Locate the cell with the specified text and output its [X, Y] center coordinate. 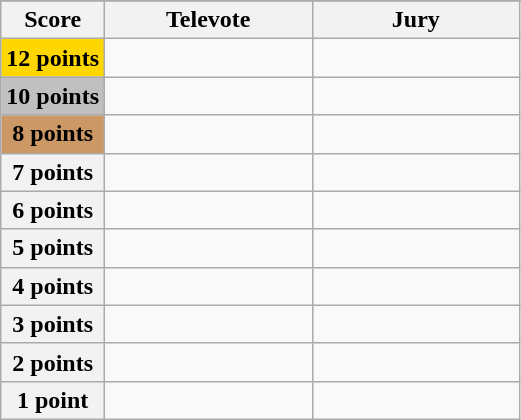
4 points [53, 286]
12 points [53, 58]
Jury [416, 20]
7 points [53, 172]
Televote [209, 20]
10 points [53, 96]
3 points [53, 324]
8 points [53, 134]
5 points [53, 248]
6 points [53, 210]
1 point [53, 400]
2 points [53, 362]
Score [53, 20]
